Extract the [X, Y] coordinate from the center of the cell holding the provided text.  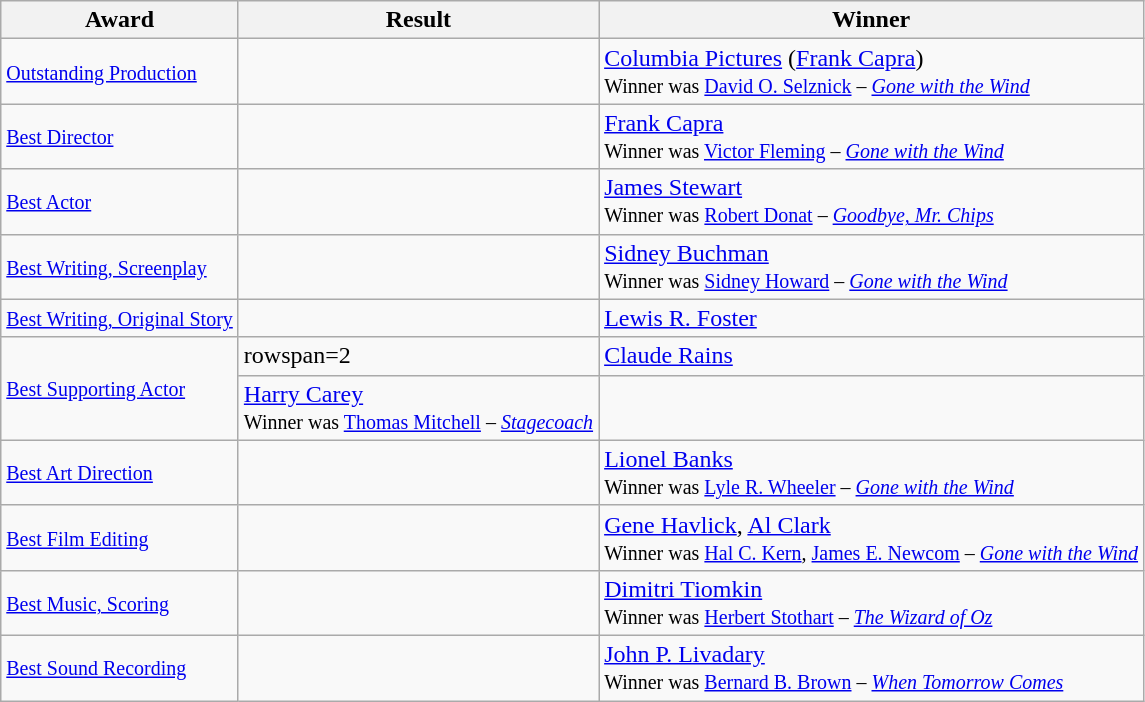
John P. Livadary Winner was Bernard B. Brown – When Tomorrow Comes [872, 668]
Result [418, 20]
Best Supporting Actor [120, 388]
rowspan=2 [418, 356]
James Stewart Winner was Robert Donat – Goodbye, Mr. Chips [872, 202]
Outstanding Production [120, 72]
Lionel Banks Winner was Lyle R. Wheeler – Gone with the Wind [872, 472]
Best Director [120, 136]
Gene Havlick, Al Clark Winner was Hal C. Kern, James E. Newcom – Gone with the Wind [872, 538]
Claude Rains [872, 356]
Best Art Direction [120, 472]
Columbia Pictures (Frank Capra) Winner was David O. Selznick – Gone with the Wind [872, 72]
Winner [872, 20]
Best Writing, Original Story [120, 318]
Award [120, 20]
Best Film Editing [120, 538]
Best Sound Recording [120, 668]
Best Actor [120, 202]
Harry Carey Winner was Thomas Mitchell – Stagecoach [418, 408]
Best Music, Scoring [120, 602]
Best Writing, Screenplay [120, 266]
Sidney Buchman Winner was Sidney Howard – Gone with the Wind [872, 266]
Frank Capra Winner was Victor Fleming – Gone with the Wind [872, 136]
Lewis R. Foster [872, 318]
Dimitri Tiomkin Winner was Herbert Stothart – The Wizard of Oz [872, 602]
